Locate the cell with the specified text and output its [x, y] center coordinate. 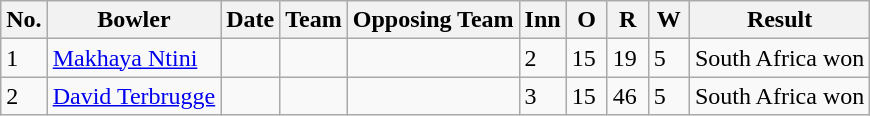
Result [779, 20]
R [628, 20]
Date [250, 20]
46 [628, 96]
No. [24, 20]
David Terbrugge [134, 96]
Makhaya Ntini [134, 58]
W [668, 20]
1 [24, 58]
Bowler [134, 20]
19 [628, 58]
Opposing Team [433, 20]
O [586, 20]
3 [542, 96]
Team [314, 20]
Inn [542, 20]
